Return the [x, y] coordinate for the center point of the cell that contains the specified text.  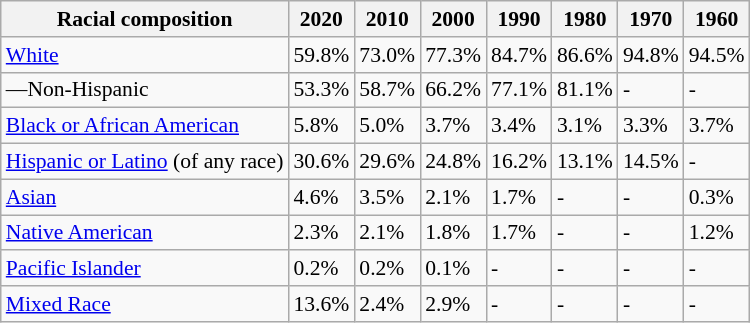
3.3% [651, 126]
Black or African American [145, 126]
94.8% [651, 55]
1.2% [717, 233]
1960 [717, 19]
Pacific Islander [145, 269]
0.1% [453, 269]
13.6% [321, 304]
5.8% [321, 126]
4.6% [321, 197]
1990 [519, 19]
—Non-Hispanic [145, 90]
Native American [145, 233]
84.7% [519, 55]
2000 [453, 19]
White [145, 55]
14.5% [651, 162]
53.3% [321, 90]
13.1% [585, 162]
77.3% [453, 55]
58.7% [387, 90]
81.1% [585, 90]
24.8% [453, 162]
Asian [145, 197]
16.2% [519, 162]
0.3% [717, 197]
86.6% [585, 55]
2010 [387, 19]
66.2% [453, 90]
94.5% [717, 55]
1.8% [453, 233]
3.4% [519, 126]
2020 [321, 19]
1970 [651, 19]
2.3% [321, 233]
77.1% [519, 90]
Racial composition [145, 19]
3.5% [387, 197]
29.6% [387, 162]
5.0% [387, 126]
Mixed Race [145, 304]
2.4% [387, 304]
59.8% [321, 55]
1980 [585, 19]
Hispanic or Latino (of any race) [145, 162]
3.1% [585, 126]
73.0% [387, 55]
2.9% [453, 304]
30.6% [321, 162]
